Return the (X, Y) coordinate for the center point of the cell that contains the specified text.  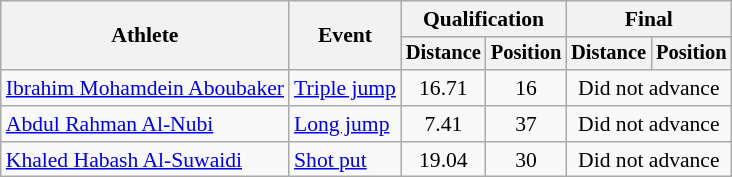
Athlete (145, 36)
Abdul Rahman Al-Nubi (145, 124)
7.41 (444, 124)
37 (526, 124)
Qualification (484, 19)
Final (648, 19)
Triple jump (345, 88)
Event (345, 36)
Ibrahim Mohamdein Aboubaker (145, 88)
Long jump (345, 124)
16 (526, 88)
16.71 (444, 88)
